Return (X, Y) of the center of cell containing provided text 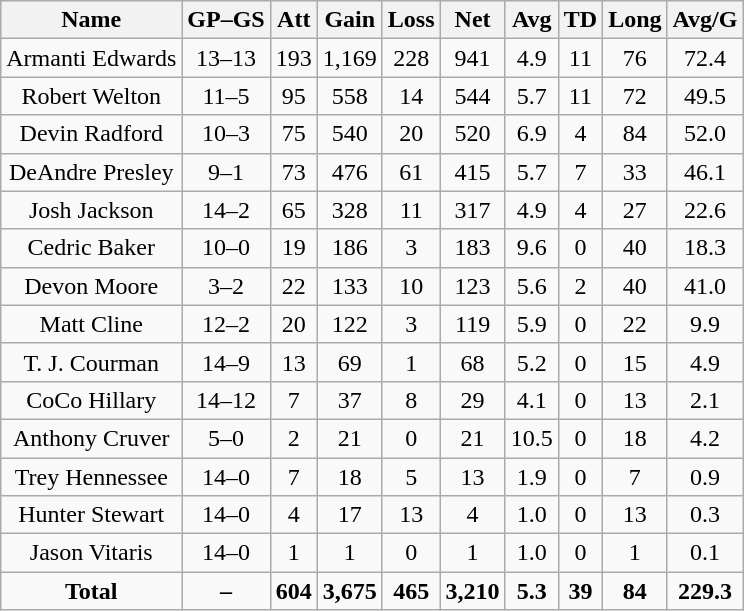
119 (472, 324)
18.3 (705, 248)
328 (350, 210)
52.0 (705, 134)
2.1 (705, 400)
3–2 (226, 286)
Name (92, 20)
9–1 (226, 172)
0.9 (705, 477)
76 (635, 58)
33 (635, 172)
229.3 (705, 591)
Gain (350, 20)
544 (472, 96)
Armanti Edwards (92, 58)
CoCo Hillary (92, 400)
133 (350, 286)
T. J. Courman (92, 362)
Robert Welton (92, 96)
3,675 (350, 591)
10–0 (226, 248)
22.6 (705, 210)
1,169 (350, 58)
49.5 (705, 96)
193 (294, 58)
183 (472, 248)
72.4 (705, 58)
5 (411, 477)
465 (411, 591)
5–0 (226, 438)
17 (350, 515)
415 (472, 172)
75 (294, 134)
12–2 (226, 324)
DeAndre Presley (92, 172)
19 (294, 248)
72 (635, 96)
68 (472, 362)
11–5 (226, 96)
61 (411, 172)
27 (635, 210)
Avg/G (705, 20)
TD (580, 20)
69 (350, 362)
95 (294, 96)
941 (472, 58)
Cedric Baker (92, 248)
558 (350, 96)
4.1 (532, 400)
Devin Radford (92, 134)
Anthony Cruver (92, 438)
5.2 (532, 362)
Jason Vitaris (92, 553)
65 (294, 210)
520 (472, 134)
GP–GS (226, 20)
604 (294, 591)
29 (472, 400)
73 (294, 172)
5.9 (532, 324)
9.6 (532, 248)
5.3 (532, 591)
10–3 (226, 134)
46.1 (705, 172)
186 (350, 248)
41.0 (705, 286)
Avg (532, 20)
Net (472, 20)
Josh Jackson (92, 210)
5.6 (532, 286)
– (226, 591)
123 (472, 286)
13–13 (226, 58)
Trey Hennessee (92, 477)
14–2 (226, 210)
Hunter Stewart (92, 515)
Total (92, 591)
9.9 (705, 324)
540 (350, 134)
14–9 (226, 362)
37 (350, 400)
15 (635, 362)
Att (294, 20)
Long (635, 20)
228 (411, 58)
Devon Moore (92, 286)
14–12 (226, 400)
8 (411, 400)
1.9 (532, 477)
6.9 (532, 134)
14 (411, 96)
Loss (411, 20)
Matt Cline (92, 324)
3,210 (472, 591)
476 (350, 172)
10 (411, 286)
4.2 (705, 438)
39 (580, 591)
122 (350, 324)
0.1 (705, 553)
10.5 (532, 438)
317 (472, 210)
0.3 (705, 515)
